Provide the [X, Y] coordinate of the cell's center where the given text is located.  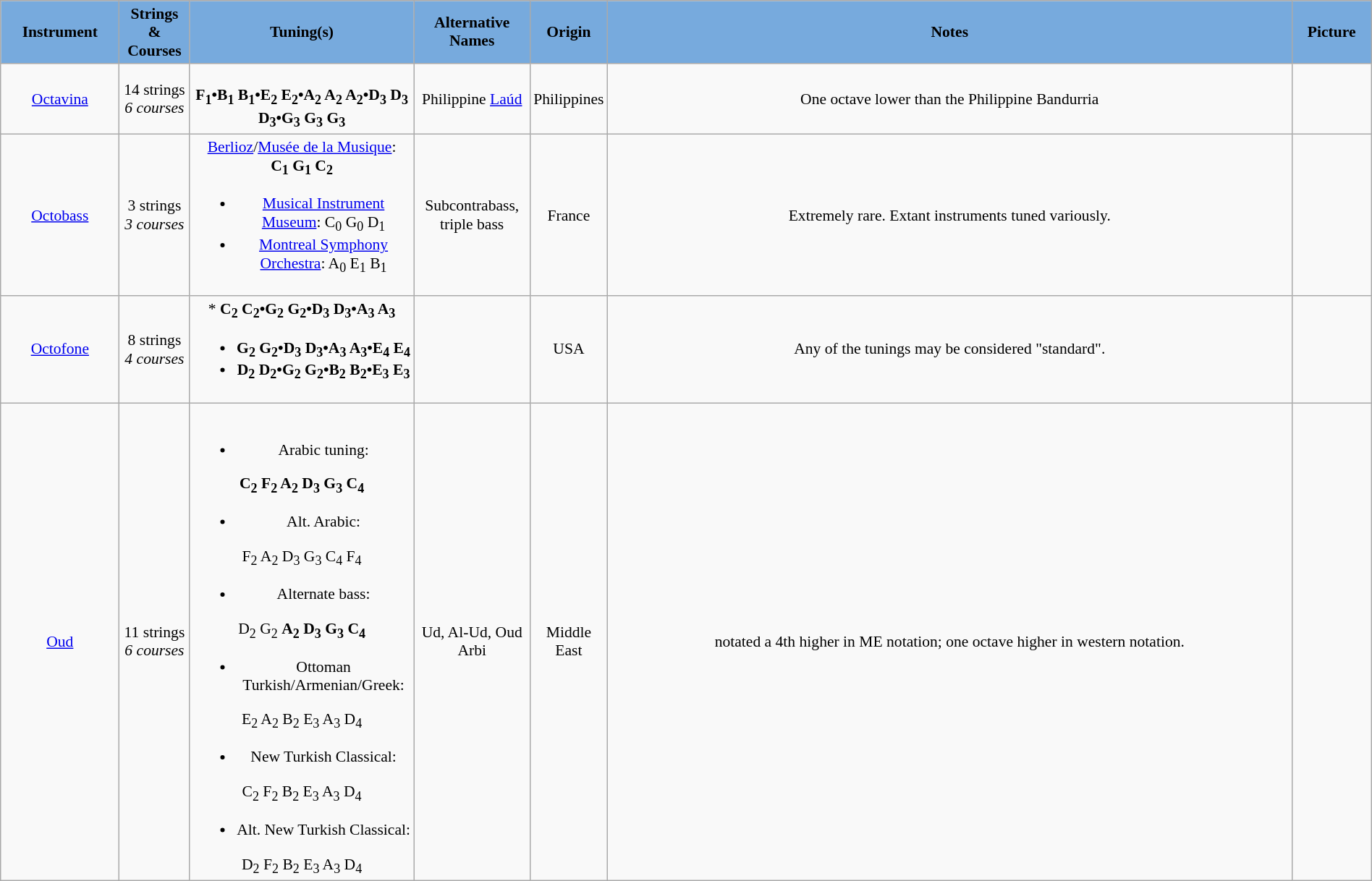
One octave lower than the Philippine Bandurria [949, 98]
* C2 C2•G2 G2•D3 D3•A3 A3G2 G2•D3 D3•A3 A3•E4 E4D2 D2•G2 G2•B2 B2•E3 E3 [302, 349]
Picture [1331, 32]
3 strings3 courses [155, 216]
USA [569, 349]
14 strings6 courses [155, 98]
Octofone [60, 349]
Berlioz/Musée de la Musique:C1 G1 C2Musical Instrument Museum: C0 G0 D1Montreal Symphony Orchestra: A0 E1 B1 [302, 216]
Any of the tunings may be considered "standard". [949, 349]
Tuning(s) [302, 32]
Oud [60, 642]
F1•B1 B1•E2 E2•A2 A2 A2•D3 D3 D3•G3 G3 G3 [302, 98]
Origin [569, 32]
Extremely rare. Extant instruments tuned variously. [949, 216]
Subcontrabass, triple bass [472, 216]
Philippine Laúd [472, 98]
Notes [949, 32]
Ud, Al-Ud, Oud Arbi [472, 642]
8 strings4 courses [155, 349]
11 strings6 courses [155, 642]
Middle East [569, 642]
France [569, 216]
Strings & Courses [155, 32]
Octobass [60, 216]
notated a 4th higher in ME notation; one octave higher in western notation. [949, 642]
Instrument [60, 32]
Octavina [60, 98]
Philippines [569, 98]
Alternative Names [472, 32]
